Determine the (X, Y) coordinate at the center of the cell enclosing the given text.  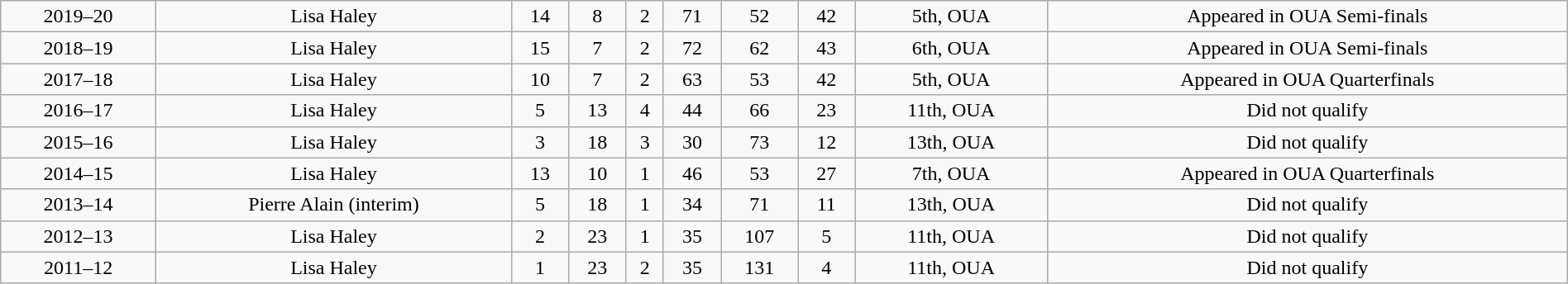
2015–16 (79, 142)
63 (691, 79)
72 (691, 48)
Pierre Alain (interim) (334, 205)
7th, OUA (951, 173)
2016–17 (79, 111)
44 (691, 111)
15 (539, 48)
2012–13 (79, 236)
52 (759, 17)
73 (759, 142)
27 (827, 173)
14 (539, 17)
43 (827, 48)
2013–14 (79, 205)
131 (759, 267)
12 (827, 142)
107 (759, 236)
46 (691, 173)
30 (691, 142)
66 (759, 111)
2018–19 (79, 48)
2017–18 (79, 79)
11 (827, 205)
34 (691, 205)
6th, OUA (951, 48)
8 (597, 17)
62 (759, 48)
2014–15 (79, 173)
2019–20 (79, 17)
2011–12 (79, 267)
